Determine the (x, y) coordinate at the center of the cell enclosing the given text.  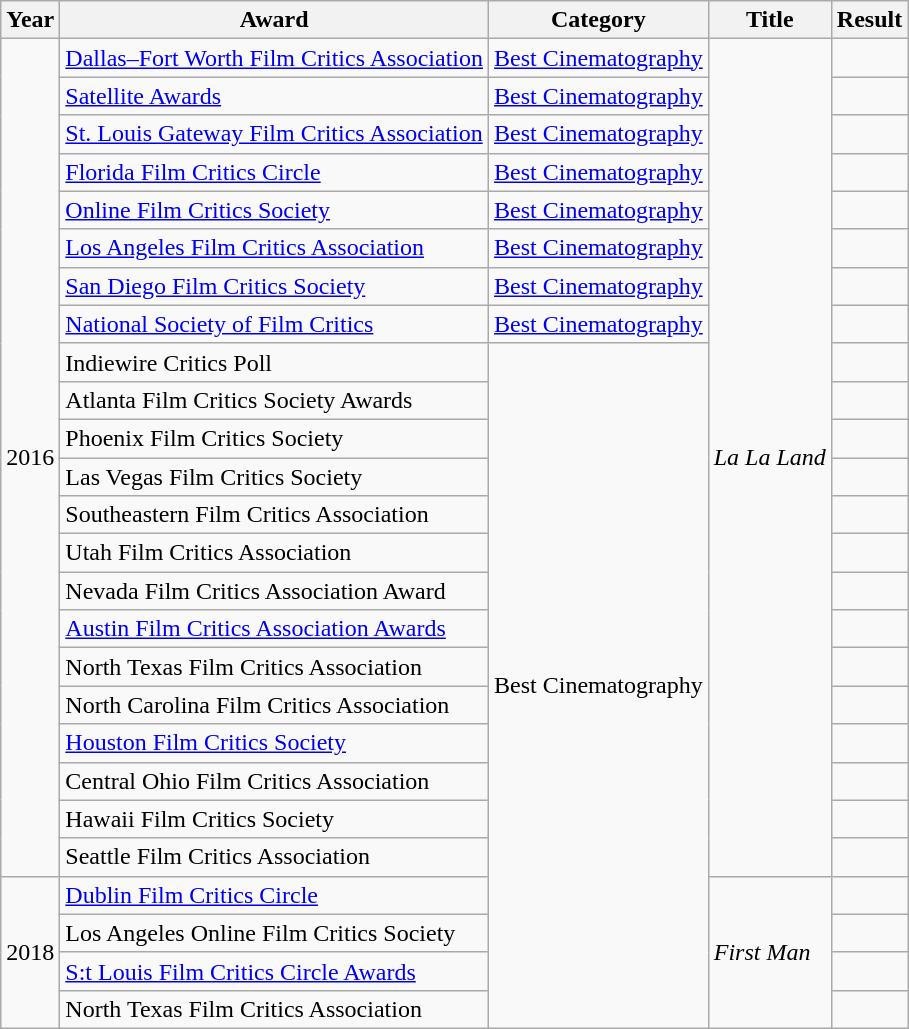
Los Angeles Online Film Critics Society (274, 933)
Southeastern Film Critics Association (274, 515)
Atlanta Film Critics Society Awards (274, 400)
Florida Film Critics Circle (274, 172)
Hawaii Film Critics Society (274, 819)
Indiewire Critics Poll (274, 362)
Phoenix Film Critics Society (274, 438)
2018 (30, 952)
North Carolina Film Critics Association (274, 705)
Award (274, 20)
Central Ohio Film Critics Association (274, 781)
St. Louis Gateway Film Critics Association (274, 134)
Houston Film Critics Society (274, 743)
Dallas–Fort Worth Film Critics Association (274, 58)
Title (770, 20)
San Diego Film Critics Society (274, 286)
La La Land (770, 458)
Dublin Film Critics Circle (274, 895)
Nevada Film Critics Association Award (274, 591)
Category (599, 20)
2016 (30, 458)
Year (30, 20)
Los Angeles Film Critics Association (274, 248)
S:t Louis Film Critics Circle Awards (274, 971)
Utah Film Critics Association (274, 553)
First Man (770, 952)
National Society of Film Critics (274, 324)
Austin Film Critics Association Awards (274, 629)
Las Vegas Film Critics Society (274, 477)
Online Film Critics Society (274, 210)
Result (869, 20)
Satellite Awards (274, 96)
Seattle Film Critics Association (274, 857)
